Determine the (X, Y) coordinate at the center of the cell enclosing the given text.  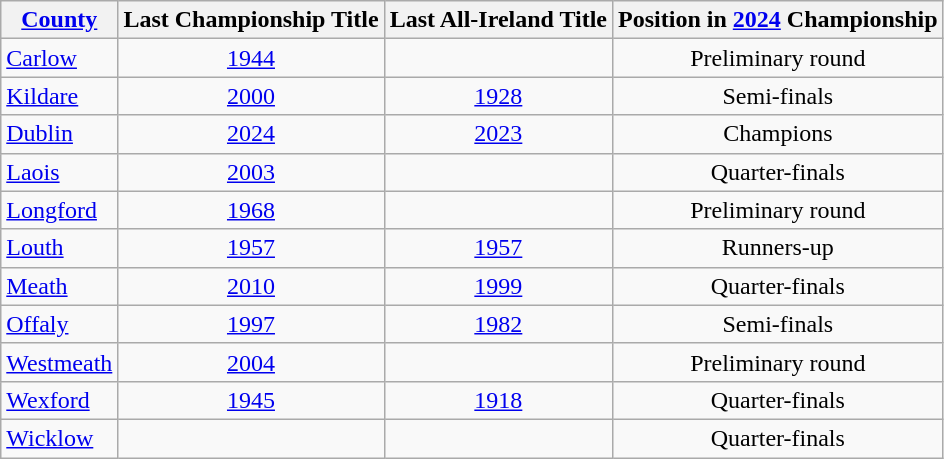
Kildare (60, 96)
2023 (498, 134)
Runners-up (778, 248)
1982 (498, 324)
1944 (251, 58)
Longford (60, 210)
Dublin (60, 134)
Last Championship Title (251, 20)
2003 (251, 172)
Last All-Ireland Title (498, 20)
Position in 2024 Championship (778, 20)
2010 (251, 286)
Wicklow (60, 438)
2004 (251, 362)
1918 (498, 400)
1997 (251, 324)
1999 (498, 286)
Westmeath (60, 362)
2024 (251, 134)
1928 (498, 96)
2000 (251, 96)
Offaly (60, 324)
County (60, 20)
1968 (251, 210)
Laois (60, 172)
Wexford (60, 400)
Carlow (60, 58)
Meath (60, 286)
Champions (778, 134)
Louth (60, 248)
1945 (251, 400)
